Determine the [x, y] coordinate at the center of the cell enclosing the given text.  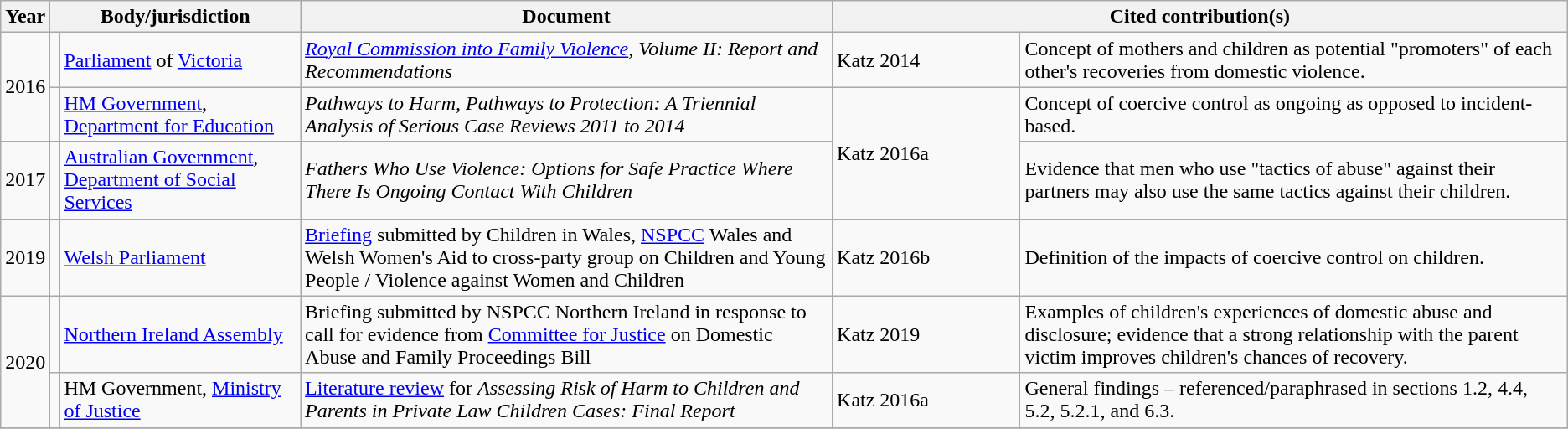
2016 [25, 87]
Royal Commission into Family Violence, Volume II: Report and Recommendations [566, 60]
Body/jurisdiction [176, 17]
General findings – referenced/paraphrased in sections 1.2, 4.4, 5.2, 5.2.1, and 6.3. [1293, 401]
Katz 2014 [926, 60]
Year [25, 17]
2017 [25, 180]
Cited contribution(s) [1200, 17]
Document [566, 17]
Evidence that men who use "tactics of abuse" against their partners may also use the same tactics against their children. [1293, 180]
Pathways to Harm, Pathways to Protection: A Triennial Analysis of Serious Case Reviews 2011 to 2014 [566, 114]
2019 [25, 257]
Parliament of Victoria [180, 60]
2020 [25, 362]
Katz 2019 [926, 334]
Fathers Who Use Violence: Options for Safe Practice Where There Is Ongoing Contact With Children [566, 180]
Katz 2016b [926, 257]
Concept of mothers and children as potential "promoters" of each other's recoveries from domestic violence. [1293, 60]
HM Government, Ministry of Justice [180, 401]
Concept of coercive control as ongoing as opposed to incident-based. [1293, 114]
Literature review for Assessing Risk of Harm to Children and Parents in Private Law Children Cases: Final Report [566, 401]
Australian Government, Department of Social Services [180, 180]
HM Government, Department for Education [180, 114]
Welsh Parliament [180, 257]
Definition of the impacts of coercive control on children. [1293, 257]
Northern Ireland Assembly [180, 334]
